Detect which cell encompasses the target text, then output its (X, Y) center coordinate. 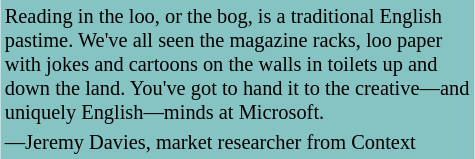
—Jeremy Davies, market researcher from Context (237, 142)
